Return [x, y] of the center of cell containing provided text 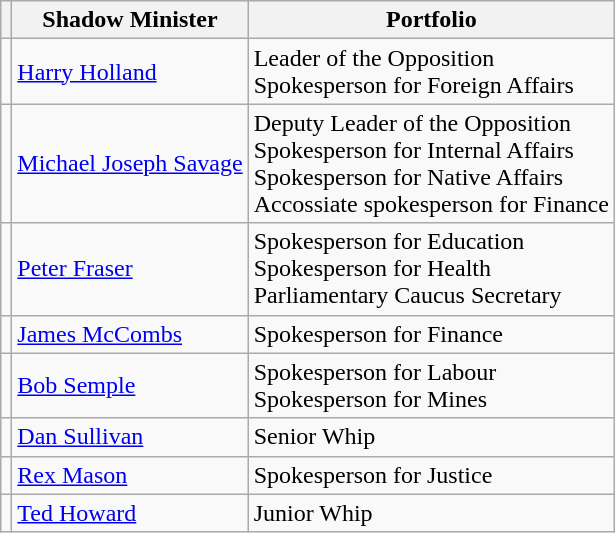
Michael Joseph Savage [130, 164]
Spokesperson for EducationSpokesperson for HealthParliamentary Caucus Secretary [431, 269]
Leader of the OppositionSpokesperson for Foreign Affairs [431, 72]
Bob Semple [130, 386]
Spokesperson for Justice [431, 475]
Deputy Leader of the OppositionSpokesperson for Internal AffairsSpokesperson for Native AffairsAccossiate spokesperson for Finance [431, 164]
Shadow Minister [130, 20]
James McCombs [130, 334]
Harry Holland [130, 72]
Rex Mason [130, 475]
Portfolio [431, 20]
Dan Sullivan [130, 437]
Spokesperson for LabourSpokesperson for Mines [431, 386]
Peter Fraser [130, 269]
Senior Whip [431, 437]
Spokesperson for Finance [431, 334]
Junior Whip [431, 513]
Ted Howard [130, 513]
